From the cell containing the given text, extract its center point as [X, Y] coordinate. 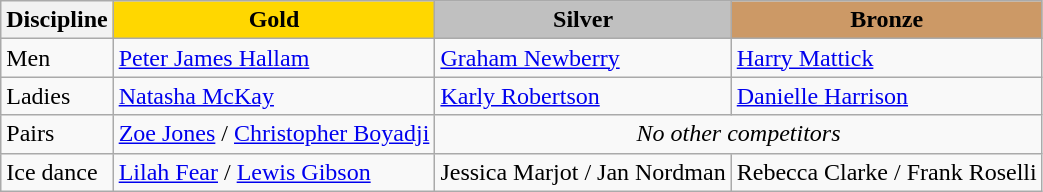
Peter James Hallam [274, 58]
Men [57, 58]
Pairs [57, 134]
Lilah Fear / Lewis Gibson [274, 172]
Bronze [886, 20]
Natasha McKay [274, 96]
Ladies [57, 96]
Discipline [57, 20]
Gold [274, 20]
Graham Newberry [583, 58]
Rebecca Clarke / Frank Roselli [886, 172]
Zoe Jones / Christopher Boyadji [274, 134]
Silver [583, 20]
Danielle Harrison [886, 96]
Karly Robertson [583, 96]
No other competitors [738, 134]
Ice dance [57, 172]
Harry Mattick [886, 58]
Jessica Marjot / Jan Nordman [583, 172]
